From the cell containing the given text, extract its center point as (x, y) coordinate. 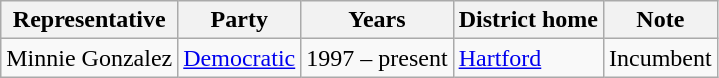
Minnie Gonzalez (90, 58)
District home (528, 20)
Democratic (240, 58)
Hartford (528, 58)
Party (240, 20)
Note (660, 20)
Incumbent (660, 58)
Representative (90, 20)
Years (377, 20)
1997 – present (377, 58)
